Return (X, Y) of the center of cell containing provided text 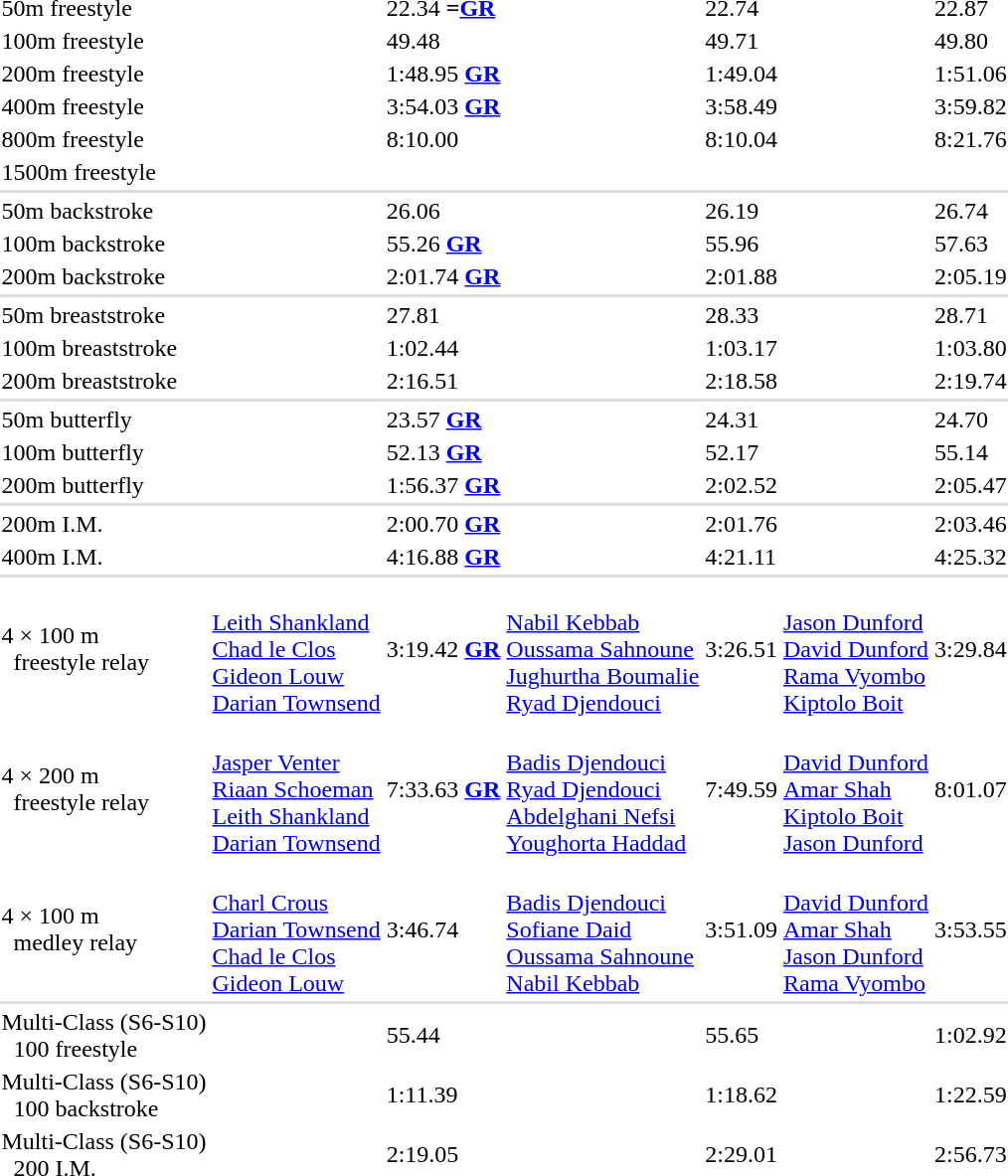
4:25.32 (970, 557)
2:16.51 (443, 381)
24.31 (742, 420)
7:49.59 (742, 789)
26.19 (742, 211)
3:53.55 (970, 929)
3:54.03 GR (443, 106)
50m breaststroke (103, 315)
55.26 GR (443, 244)
800m freestyle (103, 139)
Nabil KebbabOussama Sahnoune Jughurtha BoumalieRyad Djendouci (602, 649)
2:01.74 GR (443, 276)
Multi-Class (S6-S10) 100 backstroke (103, 1095)
3:46.74 (443, 929)
100m backstroke (103, 244)
57.63 (970, 244)
200m breaststroke (103, 381)
1:03.80 (970, 348)
1:03.17 (742, 348)
24.70 (970, 420)
8:21.76 (970, 139)
1:49.04 (742, 74)
4 × 100 m medley relay (103, 929)
2:05.19 (970, 276)
3:29.84 (970, 649)
2:03.46 (970, 524)
1:56.37 GR (443, 485)
55.65 (742, 1036)
3:59.82 (970, 106)
Multi-Class (S6-S10) 100 freestyle (103, 1036)
4 × 100 m freestyle relay (103, 649)
49.71 (742, 41)
1:02.44 (443, 348)
Jasper VenterRiaan Schoeman Leith ShanklandDarian Townsend (296, 789)
23.57 GR (443, 420)
28.71 (970, 315)
Charl CrousDarian Townsend Chad le ClosGideon Louw (296, 929)
2:01.76 (742, 524)
Badis DjendouciRyad Djendouci Abdelghani NefsiYoughorta Haddad (602, 789)
8:10.04 (742, 139)
55.14 (970, 452)
200m backstroke (103, 276)
50m butterfly (103, 420)
1:51.06 (970, 74)
55.44 (443, 1036)
8:10.00 (443, 139)
2:05.47 (970, 485)
3:58.49 (742, 106)
1:18.62 (742, 1095)
4:16.88 GR (443, 557)
52.17 (742, 452)
1:02.92 (970, 1036)
8:01.07 (970, 789)
52.13 GR (443, 452)
Leith ShanklandChad le Clos Gideon LouwDarian Townsend (296, 649)
1:48.95 GR (443, 74)
4 × 200 m freestyle relay (103, 789)
2:18.58 (742, 381)
400m freestyle (103, 106)
2:00.70 GR (443, 524)
100m breaststroke (103, 348)
200m butterfly (103, 485)
49.80 (970, 41)
1:22.59 (970, 1095)
100m freestyle (103, 41)
1:11.39 (443, 1095)
4:21.11 (742, 557)
200m I.M. (103, 524)
26.06 (443, 211)
400m I.M. (103, 557)
2:19.74 (970, 381)
David DunfordAmar Shah Jason DunfordRama Vyombo (857, 929)
200m freestyle (103, 74)
1500m freestyle (103, 172)
49.48 (443, 41)
David DunfordAmar Shah Kiptolo BoitJason Dunford (857, 789)
26.74 (970, 211)
Jason DunfordDavid Dunford Rama VyomboKiptolo Boit (857, 649)
55.96 (742, 244)
Badis DjendouciSofiane Daid Oussama SahnouneNabil Kebbab (602, 929)
50m backstroke (103, 211)
100m butterfly (103, 452)
3:51.09 (742, 929)
28.33 (742, 315)
2:01.88 (742, 276)
3:19.42 GR (443, 649)
2:02.52 (742, 485)
27.81 (443, 315)
7:33.63 GR (443, 789)
3:26.51 (742, 649)
